Determine the [X, Y] coordinate at the center of the cell enclosing the given text.  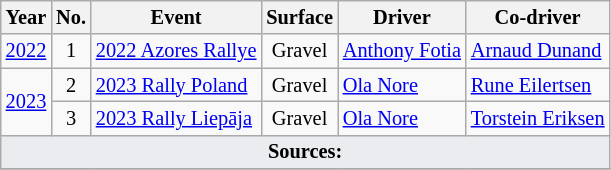
Sources: [306, 152]
Rune Eilertsen [538, 85]
1 [71, 51]
Anthony Fotia [402, 51]
Torstein Eriksen [538, 118]
Year [26, 17]
2023 [26, 102]
Event [176, 17]
Surface [299, 17]
2023 Rally Liepāja [176, 118]
3 [71, 118]
2022 [26, 51]
Co-driver [538, 17]
2023 Rally Poland [176, 85]
Arnaud Dunand [538, 51]
2022 Azores Rallye [176, 51]
2 [71, 85]
No. [71, 17]
Driver [402, 17]
